For the text-containing cell, return its midpoint in [x, y] coordinate format. 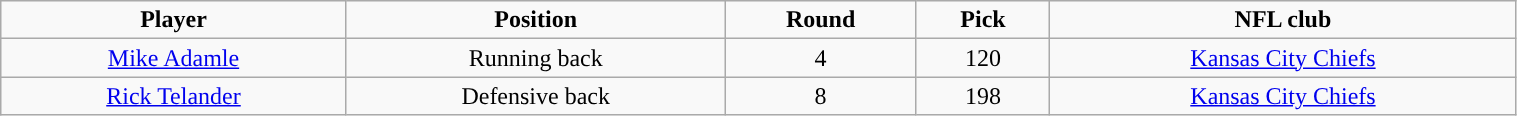
8 [820, 96]
Mike Adamle [174, 58]
Position [536, 20]
Round [820, 20]
NFL club [1283, 20]
Rick Telander [174, 96]
Player [174, 20]
4 [820, 58]
198 [983, 96]
Running back [536, 58]
Pick [983, 20]
120 [983, 58]
Defensive back [536, 96]
